For the text-containing cell, return its midpoint in [X, Y] coordinate format. 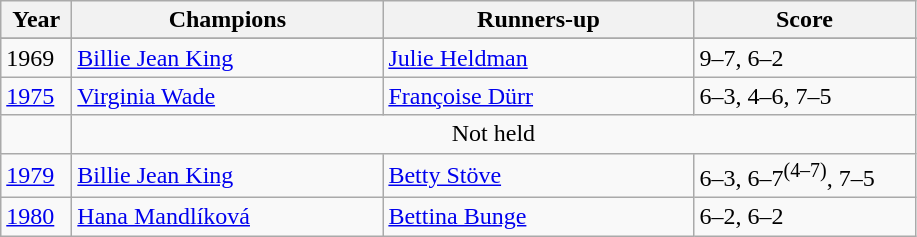
Virginia Wade [228, 96]
Betty Stöve [538, 176]
Not held [494, 134]
6–2, 6–2 [804, 217]
Score [804, 20]
6–3, 4–6, 7–5 [804, 96]
Bettina Bunge [538, 217]
Hana Mandlíková [228, 217]
Françoise Dürr [538, 96]
Runners-up [538, 20]
6–3, 6–7(4–7), 7–5 [804, 176]
1969 [36, 58]
9–7, 6–2 [804, 58]
Champions [228, 20]
Julie Heldman [538, 58]
1975 [36, 96]
1979 [36, 176]
Year [36, 20]
1980 [36, 217]
